Search for the cell housing the specified text and yield its [x, y] center coordinate. 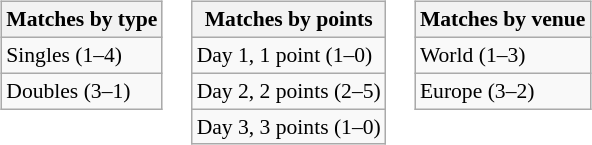
Matches by venue [503, 20]
Day 1, 1 point (1–0) [289, 55]
Matches by type [82, 20]
Day 2, 2 points (2–5) [289, 91]
World (1–3) [503, 55]
Matches by points [289, 20]
Day 3, 3 points (1–0) [289, 127]
Europe (3–2) [503, 91]
Doubles (3–1) [82, 91]
Singles (1–4) [82, 55]
